Search for the cell housing the specified text and yield its (X, Y) center coordinate. 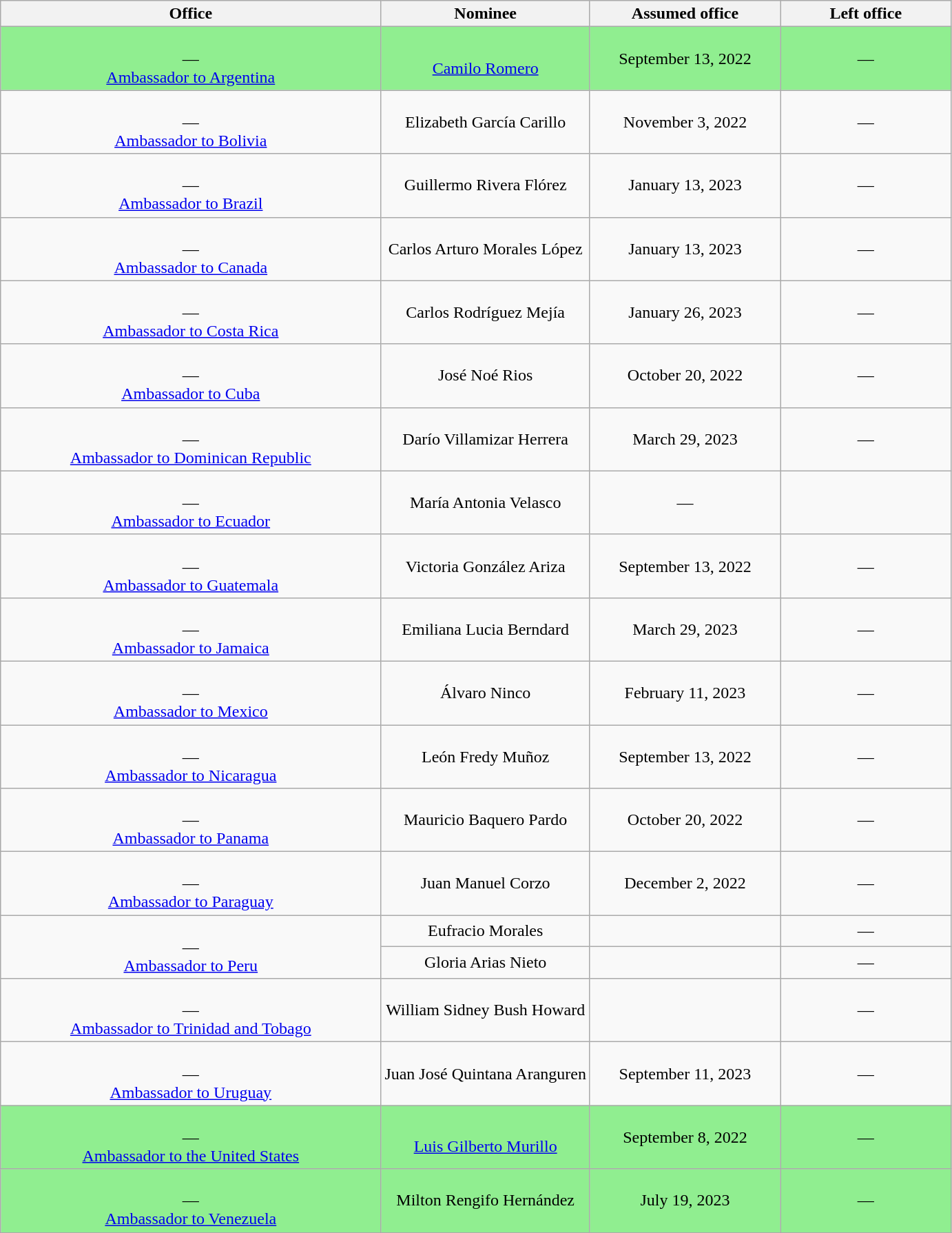
Camilo Romero (486, 59)
Eufracio Morales (486, 931)
María Antonia Velasco (486, 502)
Office (191, 14)
—Ambassador to Trinidad and Tobago (191, 1010)
Gloria Arias Nieto (486, 963)
—Ambassador to Uruguay (191, 1074)
Juan Manuel Corzo (486, 884)
—Ambassador to Ecuador (191, 502)
—Ambassador to Canada (191, 249)
—Ambassador to Nicaragua (191, 757)
—Ambassador to Jamaica (191, 629)
Álvaro Ninco (486, 693)
Mauricio Baquero Pardo (486, 820)
Emiliana Lucia Berndard (486, 629)
February 11, 2023 (685, 693)
—Ambassador to Guatemala (191, 566)
León Fredy Muñoz (486, 757)
—Ambassador to Brazil (191, 185)
December 2, 2022 (685, 884)
—Ambassador to Dominican Republic (191, 439)
Guillermo Rivera Flórez (486, 185)
William Sidney Bush Howard (486, 1010)
July 19, 2023 (685, 1201)
—Ambassador to Argentina (191, 59)
—Ambassador to Mexico (191, 693)
—Ambassador to Panama (191, 820)
Luis Gilberto Murillo (486, 1137)
—Ambassador to Bolivia (191, 122)
Darío Villamizar Herrera (486, 439)
—Ambassador to Costa Rica (191, 312)
—Ambassador to Peru (191, 947)
September 8, 2022 (685, 1137)
Nominee (486, 14)
September 11, 2023 (685, 1074)
Carlos Arturo Morales López (486, 249)
—Ambassador to the United States (191, 1137)
—Ambassador to Cuba (191, 376)
Assumed office (685, 14)
—Ambassador to Paraguay (191, 884)
Carlos Rodríguez Mejía (486, 312)
January 26, 2023 (685, 312)
Milton Rengifo Hernández (486, 1201)
November 3, 2022 (685, 122)
José Noé Rios (486, 376)
Left office (866, 14)
Victoria González Ariza (486, 566)
Elizabeth García Carillo (486, 122)
Juan José Quintana Aranguren (486, 1074)
—Ambassador to Venezuela (191, 1201)
